Find where the given text appears and provide that cell's center as [X, Y] coordinate. 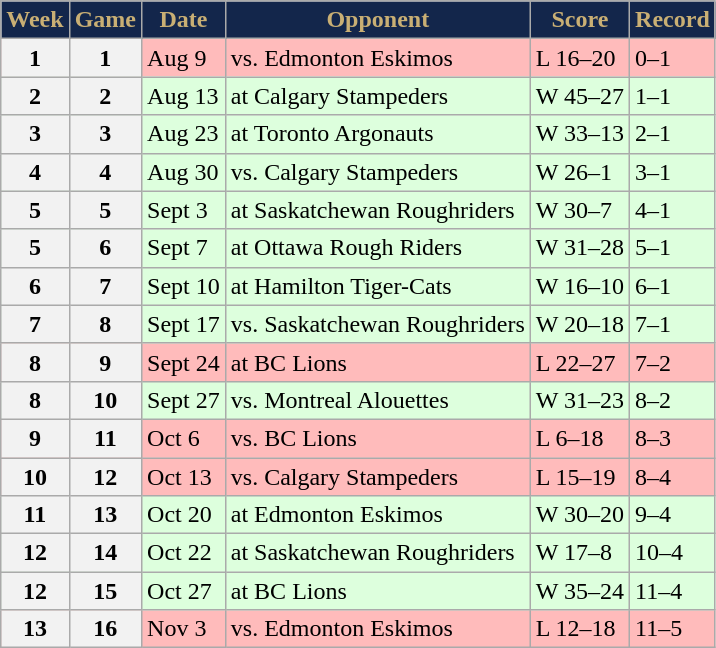
14 [105, 553]
W 35–24 [580, 591]
L 15–19 [580, 477]
Aug 23 [184, 134]
at Ottawa Rough Riders [378, 248]
W 30–20 [580, 515]
at Toronto Argonauts [378, 134]
Oct 13 [184, 477]
5–1 [673, 248]
Oct 22 [184, 553]
4–1 [673, 210]
W 31–23 [580, 400]
8–2 [673, 400]
15 [105, 591]
Week [35, 20]
W 30–7 [580, 210]
11–5 [673, 629]
at Hamilton Tiger-Cats [378, 286]
0–1 [673, 58]
11–4 [673, 591]
vs. BC Lions [378, 438]
Sept 10 [184, 286]
Record [673, 20]
W 45–27 [580, 96]
L 12–18 [580, 629]
Oct 20 [184, 515]
1–1 [673, 96]
10–4 [673, 553]
6–1 [673, 286]
W 26–1 [580, 172]
Sept 27 [184, 400]
W 33–13 [580, 134]
7–1 [673, 324]
8–4 [673, 477]
Aug 9 [184, 58]
L 6–18 [580, 438]
W 17–8 [580, 553]
Sept 24 [184, 362]
Sept 7 [184, 248]
W 31–28 [580, 248]
9–4 [673, 515]
at Calgary Stampeders [378, 96]
2–1 [673, 134]
L 22–27 [580, 362]
Opponent [378, 20]
Oct 27 [184, 591]
3–1 [673, 172]
Score [580, 20]
Aug 30 [184, 172]
Sept 17 [184, 324]
vs. Montreal Alouettes [378, 400]
7–2 [673, 362]
vs. Saskatchewan Roughriders [378, 324]
W 16–10 [580, 286]
Oct 6 [184, 438]
8–3 [673, 438]
at Edmonton Eskimos [378, 515]
W 20–18 [580, 324]
Date [184, 20]
16 [105, 629]
L 16–20 [580, 58]
Nov 3 [184, 629]
Sept 3 [184, 210]
Aug 13 [184, 96]
Game [105, 20]
